For the text-containing cell, return its midpoint in [X, Y] coordinate format. 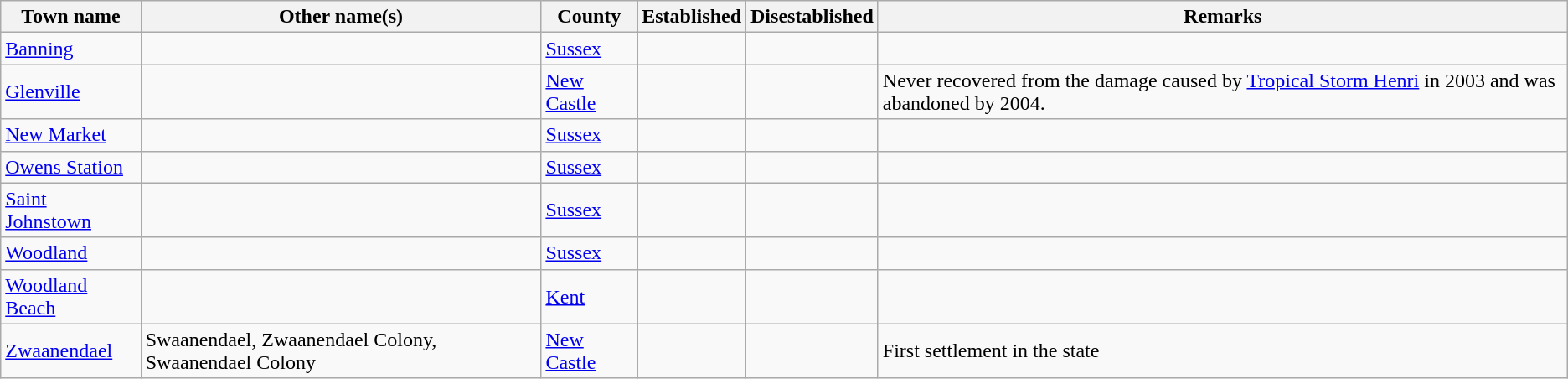
Glenville [70, 92]
Zwaanendael [70, 350]
Woodland [70, 253]
Banning [70, 49]
New Market [70, 135]
First settlement in the state [1223, 350]
Remarks [1223, 17]
Saint Johnstown [70, 210]
Established [692, 17]
Woodland Beach [70, 297]
Kent [590, 297]
Owens Station [70, 167]
Other name(s) [341, 17]
Never recovered from the damage caused by Tropical Storm Henri in 2003 and was abandoned by 2004. [1223, 92]
Disestablished [812, 17]
Swaanendael, Zwaanendael Colony, Swaanendael Colony [341, 350]
County [590, 17]
Town name [70, 17]
